Capture the cell that displays the provided text and extract its [x, y] central coordinate. 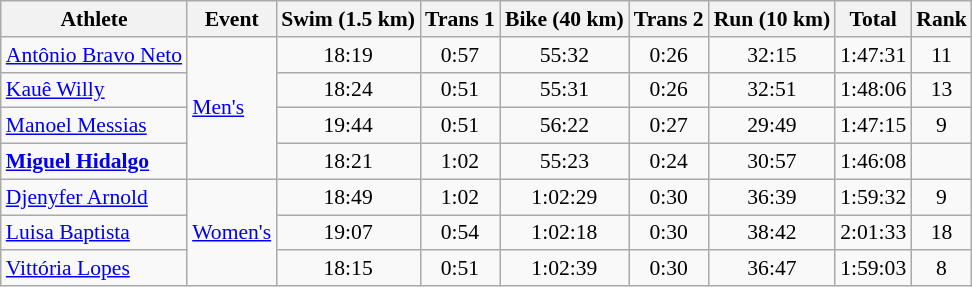
Djenyfer Arnold [94, 197]
0:54 [460, 233]
Vittória Lopes [94, 269]
0:24 [669, 162]
Trans 1 [460, 19]
Antônio Bravo Neto [94, 55]
1:47:31 [873, 55]
32:51 [772, 90]
38:42 [772, 233]
1:59:32 [873, 197]
18:15 [348, 269]
1:47:15 [873, 126]
55:32 [564, 55]
1:48:06 [873, 90]
Kauê Willy [94, 90]
30:57 [772, 162]
1:59:03 [873, 269]
18 [942, 233]
Swim (1.5 km) [348, 19]
36:39 [772, 197]
Run (10 km) [772, 19]
1:46:08 [873, 162]
0:57 [460, 55]
19:07 [348, 233]
Bike (40 km) [564, 19]
Manoel Messias [94, 126]
Total [873, 19]
1:02:29 [564, 197]
55:31 [564, 90]
1:02:18 [564, 233]
13 [942, 90]
2:01:33 [873, 233]
29:49 [772, 126]
32:15 [772, 55]
11 [942, 55]
Miguel Hidalgo [94, 162]
Men's [232, 108]
18:19 [348, 55]
18:21 [348, 162]
56:22 [564, 126]
1:02:39 [564, 269]
0:27 [669, 126]
Athlete [94, 19]
Women's [232, 232]
18:49 [348, 197]
8 [942, 269]
19:44 [348, 126]
Trans 2 [669, 19]
Event [232, 19]
55:23 [564, 162]
Luisa Baptista [94, 233]
36:47 [772, 269]
18:24 [348, 90]
Rank [942, 19]
